From the cell containing the given text, extract its center point as (X, Y) coordinate. 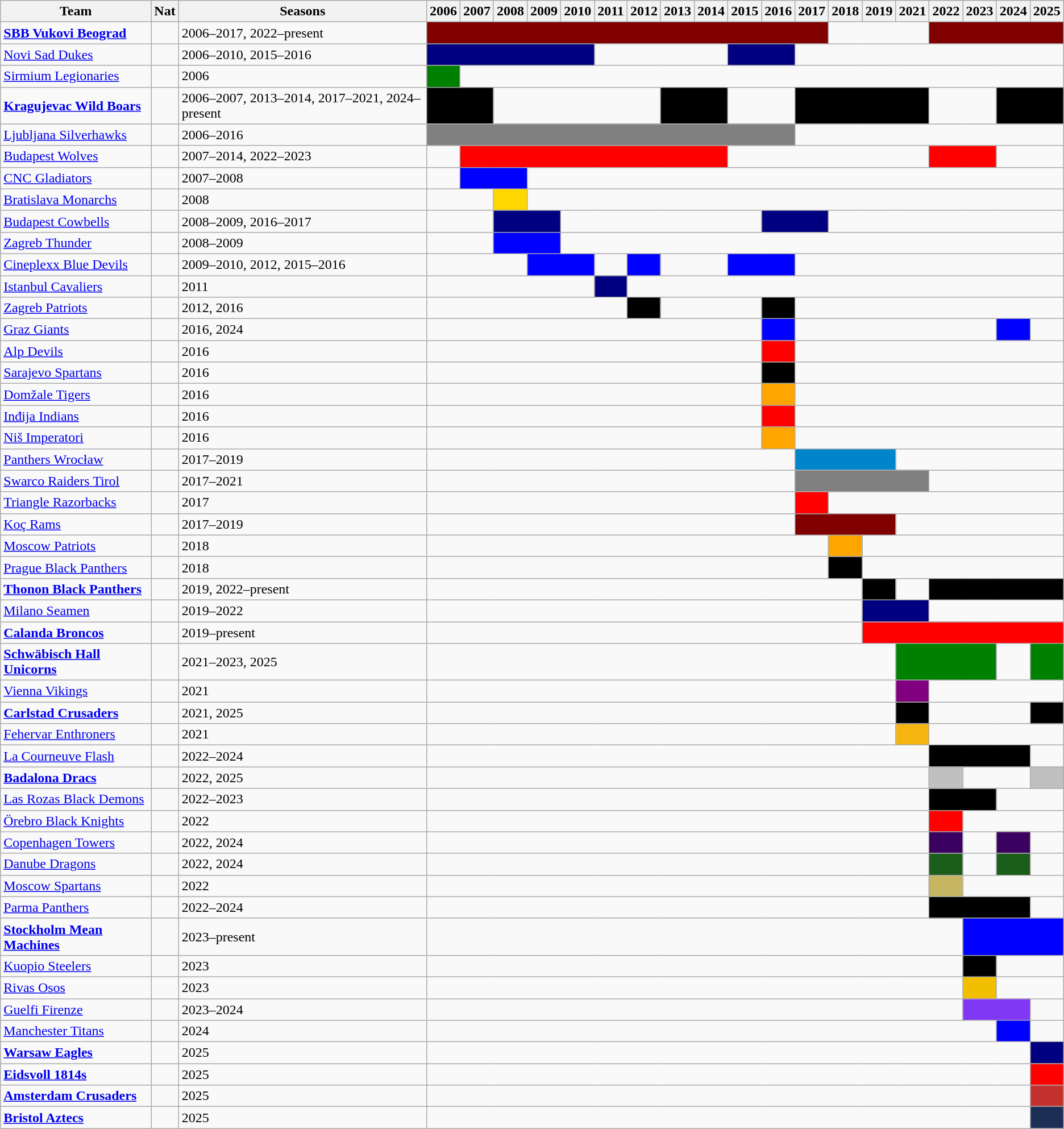
2022–2023 (302, 799)
Sirmium Legionaries (76, 76)
2012, 2016 (302, 308)
Bratislava Monarchs (76, 200)
CNC Gladiators (76, 178)
Budapest Cowbells (76, 221)
2022, 2025 (302, 778)
2006–2016 (302, 135)
Panthers Wrocław (76, 459)
Moscow Spartans (76, 886)
Team (76, 11)
La Courneuve Flash (76, 756)
Eidsvoll 1814s (76, 1074)
2006–2010, 2015–2016 (302, 55)
2014 (712, 11)
Zagreb Thunder (76, 243)
Bristol Aztecs (76, 1118)
Rivas Osos (76, 987)
2007–2014, 2022–2023 (302, 156)
Budapest Wolves (76, 156)
Örebro Black Knights (76, 821)
2008–2009 (302, 243)
Istanbul Cavaliers (76, 286)
Sarajevo Spartans (76, 373)
2006–2017, 2022–present (302, 33)
Vienna Vikings (76, 691)
Inđija Indians (76, 416)
Triangle Razorbacks (76, 503)
Carlstad Crusaders (76, 713)
Guelfi Firenze (76, 1009)
Calanda Broncos (76, 633)
2007–2008 (302, 178)
2017–2021 (302, 481)
2006–2007, 2013–2014, 2017–2021, 2024–present (302, 106)
2007 (476, 11)
Parma Panthers (76, 907)
2010 (577, 11)
2023–2024 (302, 1009)
2019–present (302, 633)
2009 (545, 11)
Thonon Black Panthers (76, 589)
Seasons (302, 11)
2019 (879, 11)
Copenhagen Towers (76, 842)
Swarco Raiders Tirol (76, 481)
Milano Seamen (76, 611)
2021, 2025 (302, 713)
Prague Black Panthers (76, 567)
Schwäbisch Hall Unicorns (76, 662)
Kragujevac Wild Boars (76, 106)
Zagreb Patriots (76, 308)
Fehervar Enthroners (76, 734)
2019–2022 (302, 611)
2012 (643, 11)
Warsaw Eagles (76, 1053)
Novi Sad Dukes (76, 55)
SBB Vukovi Beograd (76, 33)
Kuopio Steelers (76, 966)
Las Rozas Black Demons (76, 799)
2019, 2022–present (302, 589)
Alp Devils (76, 351)
2015 (745, 11)
Cineplexx Blue Devils (76, 264)
Ljubljana Silverhawks (76, 135)
Graz Giants (76, 330)
Badalona Dracs (76, 778)
Moscow Patriots (76, 546)
2009–2010, 2012, 2015–2016 (302, 264)
Koç Rams (76, 524)
Manchester Titans (76, 1031)
Niš Imperatori (76, 438)
Stockholm Mean Machines (76, 937)
2021–2023, 2025 (302, 662)
Amsterdam Crusaders (76, 1096)
2008–2009, 2016–2017 (302, 221)
2016, 2024 (302, 330)
Danube Dragons (76, 864)
2013 (678, 11)
Nat (165, 11)
2023–present (302, 937)
Domžale Tigers (76, 395)
